Return (x, y) of the center of cell containing provided text 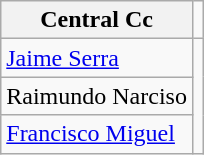
Raimundo Narciso (97, 96)
Jaime Serra (97, 58)
Central Cc (97, 20)
Francisco Miguel (97, 134)
